Return the [X, Y] coordinate for the center point of the cell that contains the specified text.  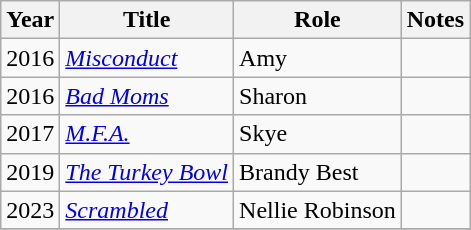
2017 [30, 134]
The Turkey Bowl [147, 172]
Role [318, 20]
2023 [30, 210]
Misconduct [147, 58]
2019 [30, 172]
Bad Moms [147, 96]
Amy [318, 58]
Sharon [318, 96]
M.F.A. [147, 134]
Scrambled [147, 210]
Title [147, 20]
Notes [435, 20]
Brandy Best [318, 172]
Year [30, 20]
Nellie Robinson [318, 210]
Skye [318, 134]
